Detect which cell encompasses the target text, then output its [x, y] center coordinate. 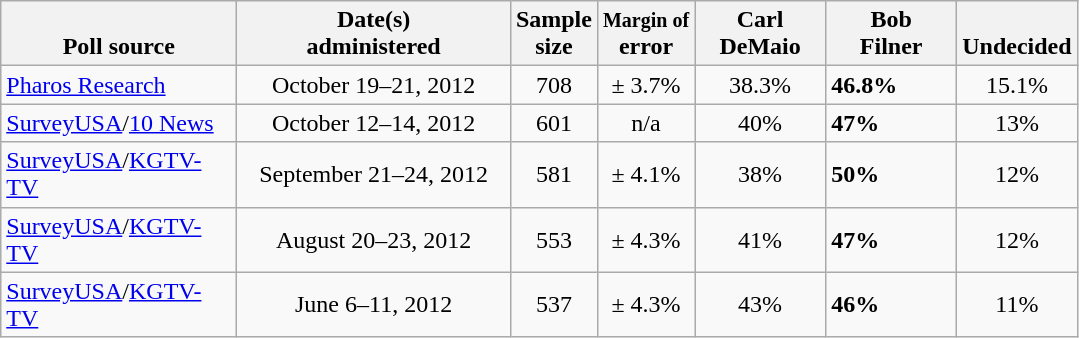
SurveyUSA/10 News [119, 123]
BobFilner [892, 34]
Poll source [119, 34]
11% [1017, 304]
15.1% [1017, 85]
43% [760, 304]
46% [892, 304]
Samplesize [554, 34]
August 20–23, 2012 [374, 240]
± 3.7% [646, 85]
601 [554, 123]
46.8% [892, 85]
Margin oferror [646, 34]
Date(s)administered [374, 34]
553 [554, 240]
50% [892, 174]
October 12–14, 2012 [374, 123]
Pharos Research [119, 85]
13% [1017, 123]
n/a [646, 123]
38% [760, 174]
June 6–11, 2012 [374, 304]
41% [760, 240]
581 [554, 174]
October 19–21, 2012 [374, 85]
537 [554, 304]
708 [554, 85]
± 4.1% [646, 174]
September 21–24, 2012 [374, 174]
CarlDeMaio [760, 34]
40% [760, 123]
38.3% [760, 85]
Undecided [1017, 34]
